Scan for the cell matching the given text and deliver its [X, Y] coordinate at center. 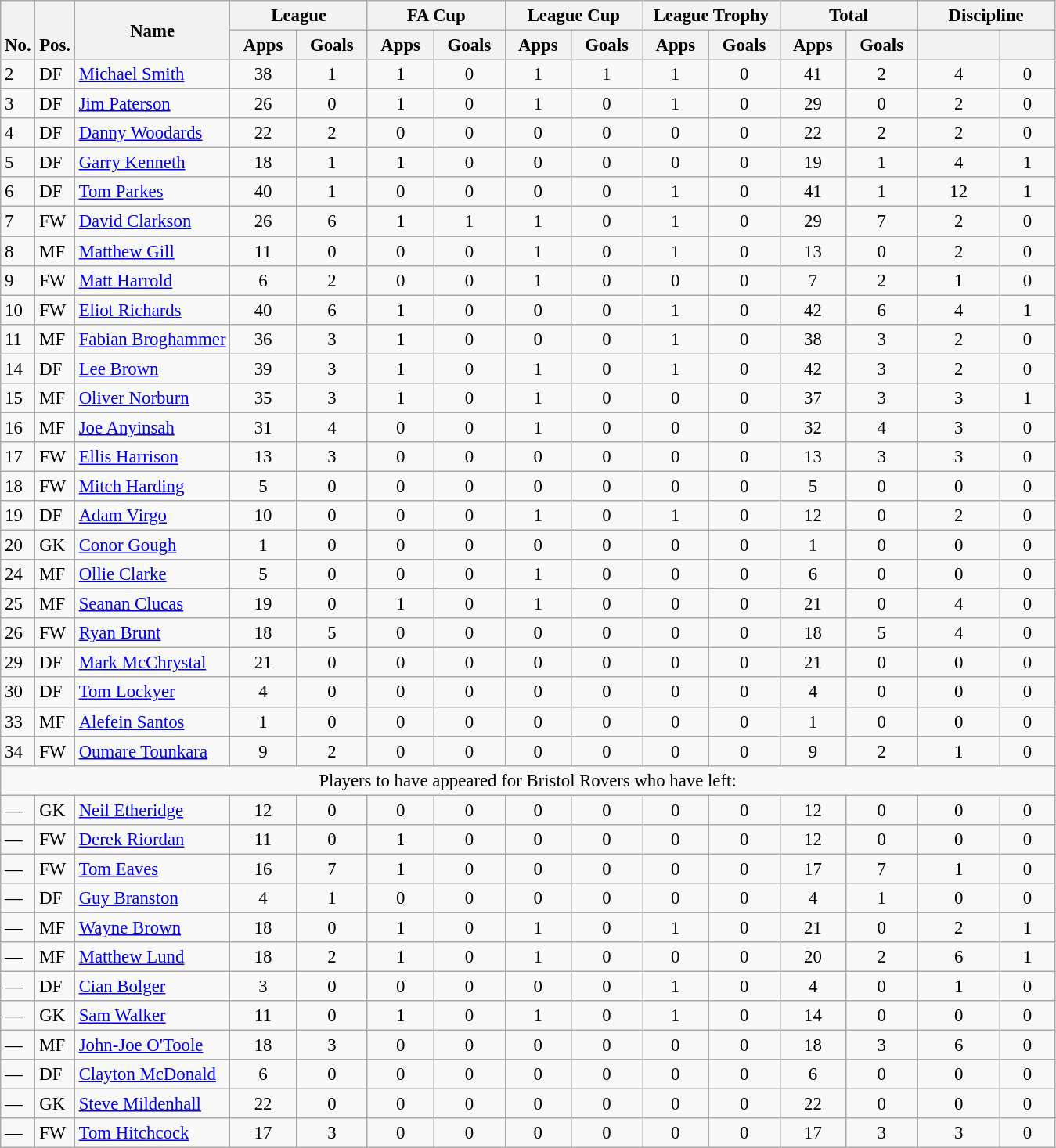
Players to have appeared for Bristol Rovers who have left: [528, 780]
Total [849, 16]
Seanan Clucas [152, 604]
Cian Bolger [152, 987]
David Clarkson [152, 221]
31 [263, 427]
Guy Branston [152, 898]
Discipline [986, 16]
Danny Woodards [152, 133]
Neil Etheridge [152, 810]
League Cup [574, 16]
Oumare Tounkara [152, 751]
Tom Eaves [152, 869]
34 [18, 751]
Mitch Harding [152, 486]
35 [263, 398]
Joe Anyinsah [152, 427]
Eliot Richards [152, 310]
37 [813, 398]
Lee Brown [152, 369]
League Trophy [712, 16]
25 [18, 604]
33 [18, 722]
John-Joe O'Toole [152, 1045]
Sam Walker [152, 1016]
Ellis Harrison [152, 457]
Ollie Clarke [152, 574]
League [299, 16]
Oliver Norburn [152, 398]
Steve Mildenhall [152, 1104]
Fabian Broghammer [152, 339]
30 [18, 693]
Tom Parkes [152, 192]
24 [18, 574]
Matthew Lund [152, 957]
Matt Harrold [152, 280]
FA Cup [436, 16]
32 [813, 427]
Tom Lockyer [152, 693]
No. [18, 30]
Pos. [55, 30]
8 [18, 251]
Ryan Brunt [152, 633]
Conor Gough [152, 545]
39 [263, 369]
15 [18, 398]
Alefein Santos [152, 722]
Name [152, 30]
Matthew Gill [152, 251]
Adam Virgo [152, 516]
Clayton McDonald [152, 1074]
Mark McChrystal [152, 663]
Michael Smith [152, 74]
Garry Kenneth [152, 163]
Wayne Brown [152, 927]
Derek Riordan [152, 840]
36 [263, 339]
Jim Paterson [152, 104]
